Find where the given text appears and provide that cell's center as (x, y) coordinate. 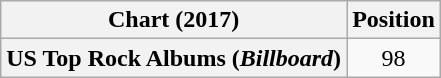
Chart (2017) (174, 20)
US Top Rock Albums (Billboard) (174, 58)
Position (394, 20)
98 (394, 58)
